Return the (x, y) coordinate for the center point of the cell that contains the specified text.  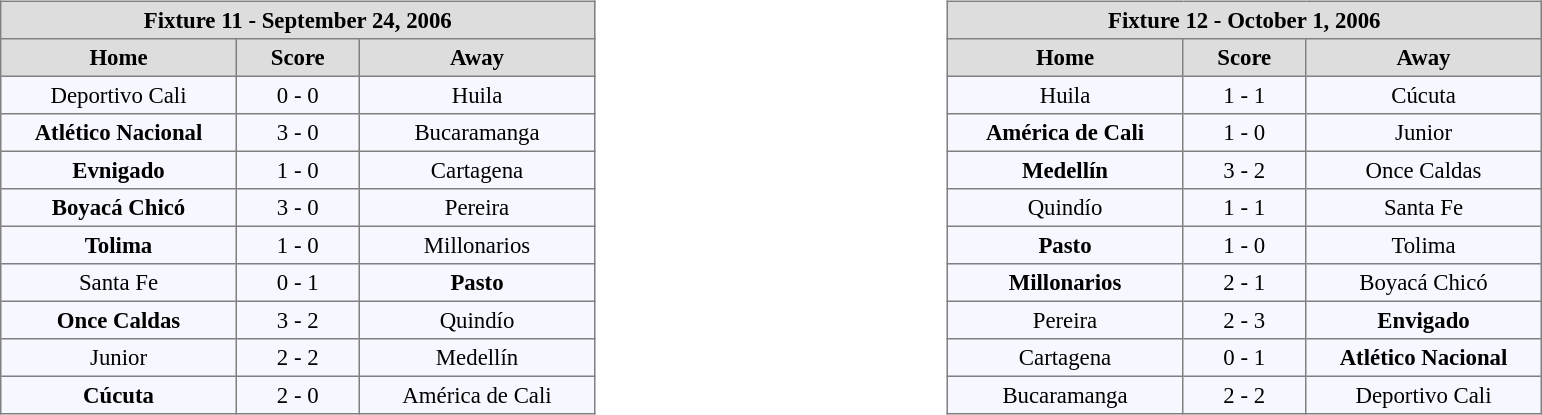
Fixture 12 - October 1, 2006 (1244, 20)
0 - 0 (298, 95)
Envigado (1424, 320)
2 - 3 (1244, 320)
2 - 1 (1244, 283)
Fixture 11 - September 24, 2006 (298, 20)
2 - 0 (298, 395)
Evnigado (119, 170)
